Return the (X, Y) coordinate for the center point of the cell that contains the specified text.  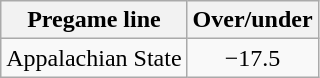
Pregame line (94, 20)
−17.5 (252, 58)
Over/under (252, 20)
Appalachian State (94, 58)
